Detect which cell encompasses the target text, then output its (X, Y) center coordinate. 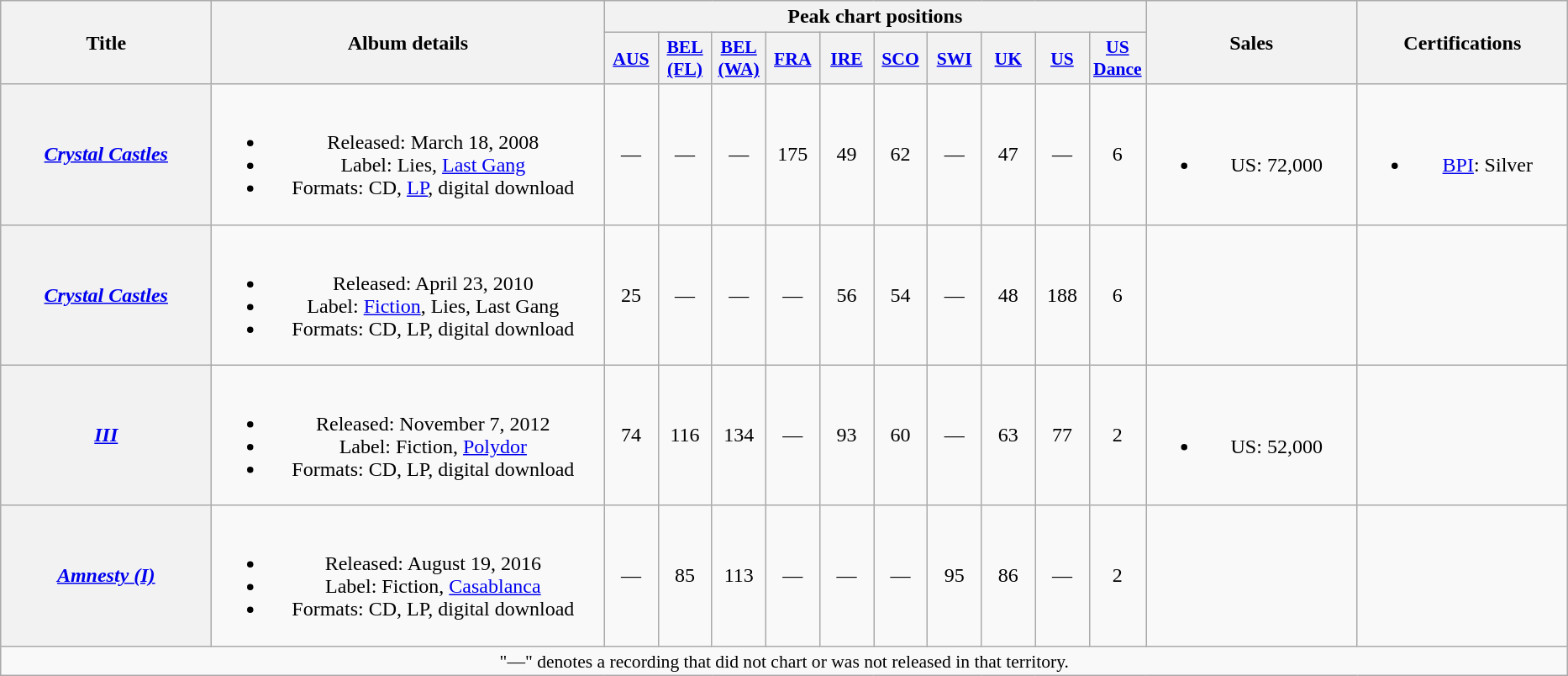
95 (955, 575)
UK (1008, 59)
USDance (1118, 59)
US: 72,000 (1252, 155)
56 (846, 294)
Released: August 19, 2016Label: Fiction, CasablancaFormats: CD, LP, digital download (408, 575)
Released: November 7, 2012Label: Fiction, PolydorFormats: CD, LP, digital download (408, 436)
Released: April 23, 2010Label: Fiction, Lies, Last GangFormats: CD, LP, digital download (408, 294)
AUS (631, 59)
54 (901, 294)
Title (106, 42)
188 (1062, 294)
116 (685, 436)
62 (901, 155)
Album details (408, 42)
Amnesty (I) (106, 575)
48 (1008, 294)
25 (631, 294)
US (1062, 59)
47 (1008, 155)
Peak chart positions (876, 17)
93 (846, 436)
77 (1062, 436)
85 (685, 575)
86 (1008, 575)
BPI: Silver (1462, 155)
FRA (792, 59)
113 (739, 575)
Sales (1252, 42)
63 (1008, 436)
134 (739, 436)
SCO (901, 59)
BEL(WA) (739, 59)
60 (901, 436)
74 (631, 436)
III (106, 436)
49 (846, 155)
IRE (846, 59)
BEL(FL) (685, 59)
Certifications (1462, 42)
US: 52,000 (1252, 436)
SWI (955, 59)
175 (792, 155)
Released: March 18, 2008Label: Lies, Last GangFormats: CD, LP, digital download (408, 155)
"—" denotes a recording that did not chart or was not released in that territory. (785, 661)
